Return [x, y] of the center of cell containing provided text 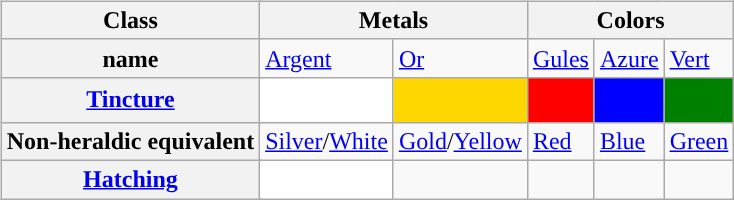
Or [460, 58]
Gold/Yellow [460, 141]
Red [560, 141]
Silver/White [327, 141]
Tincture [130, 100]
name [130, 58]
Metals [394, 20]
Green [699, 141]
Gules [560, 58]
Argent [327, 58]
Class [130, 20]
Colors [630, 20]
Non-heraldic equivalent [130, 141]
Vert [699, 58]
Hatching [130, 179]
Blue [629, 141]
Azure [629, 58]
